Output the [X, Y] coordinate of the center of the cell containing the given text.  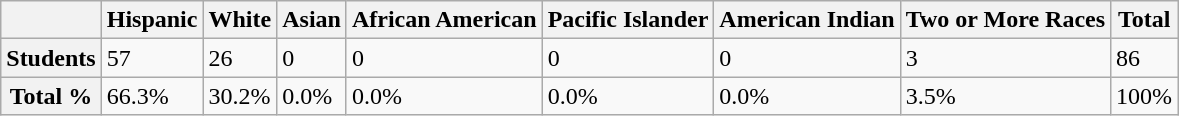
African American [444, 20]
26 [240, 58]
3.5% [1005, 96]
American Indian [807, 20]
30.2% [240, 96]
Two or More Races [1005, 20]
Students [51, 58]
Pacific Islander [628, 20]
3 [1005, 58]
100% [1144, 96]
86 [1144, 58]
66.3% [152, 96]
White [240, 20]
Asian [312, 20]
Total [1144, 20]
Total % [51, 96]
Hispanic [152, 20]
57 [152, 58]
